Output the (X, Y) coordinate of the center of the cell containing the given text.  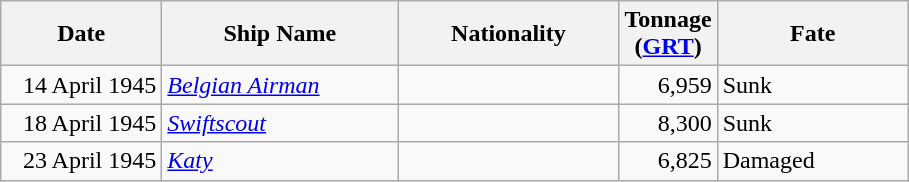
Tonnage (GRT) (668, 34)
23 April 1945 (82, 161)
Fate (812, 34)
6,959 (668, 85)
Katy (280, 161)
18 April 1945 (82, 123)
Nationality (508, 34)
Belgian Airman (280, 85)
Date (82, 34)
Swiftscout (280, 123)
6,825 (668, 161)
Ship Name (280, 34)
Damaged (812, 161)
14 April 1945 (82, 85)
8,300 (668, 123)
